Pinpoint the cell where the given text exists, returning its [X, Y] midpoint coordinate. 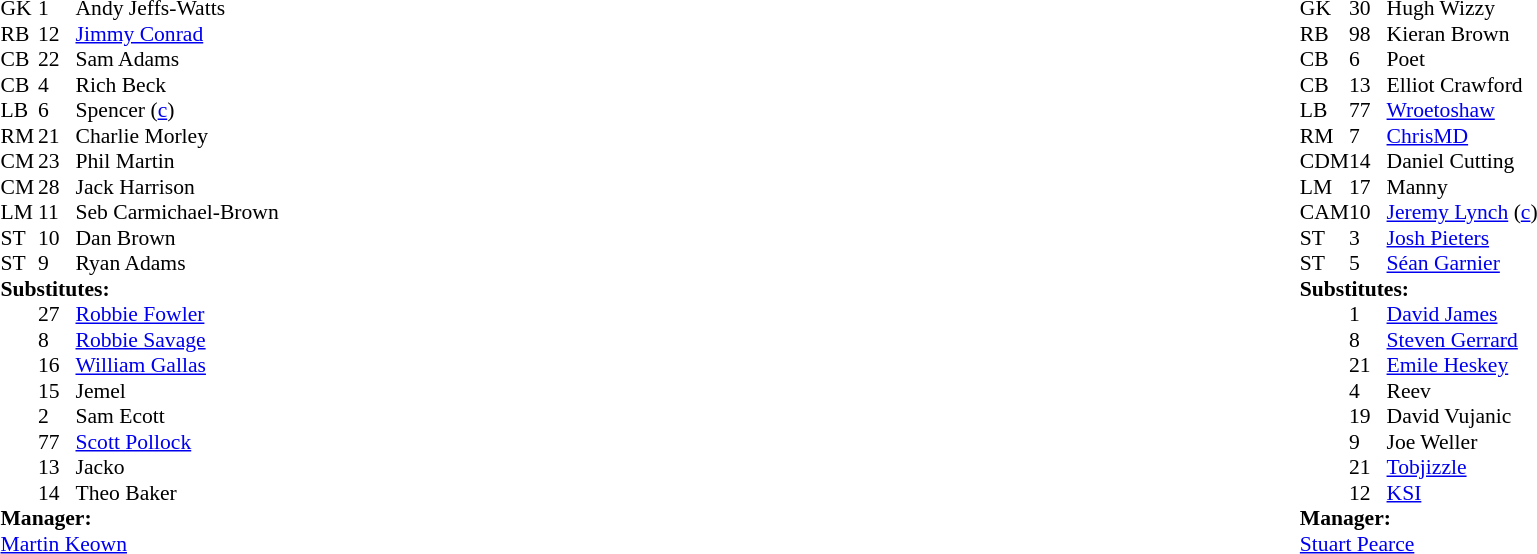
7 [1368, 136]
Seb Carmichael-Brown [178, 213]
2 [57, 417]
Jimmy Conrad [178, 34]
16 [57, 365]
Robbie Fowler [178, 315]
23 [57, 161]
17 [1368, 187]
CDM [1324, 161]
Manager: [139, 519]
Jacko [178, 467]
28 [57, 187]
CAM [1324, 213]
Spencer (c) [178, 111]
Dan Brown [178, 238]
Phil Martin [178, 161]
3 [1368, 238]
22 [57, 59]
Ryan Adams [178, 263]
Robbie Savage [178, 340]
Rich Beck [178, 85]
11 [57, 213]
Sam Ecott [178, 417]
Jack Harrison [178, 187]
98 [1368, 34]
Scott Pollock [178, 442]
Theo Baker [178, 493]
Sam Adams [178, 59]
15 [57, 391]
19 [1368, 417]
5 [1368, 263]
Jemel [178, 391]
Substitutes: [139, 289]
Charlie Morley [178, 136]
27 [57, 315]
1 [1368, 315]
William Gallas [178, 365]
